Identify which cell holds the provided text, then report its [x, y] central coordinate. 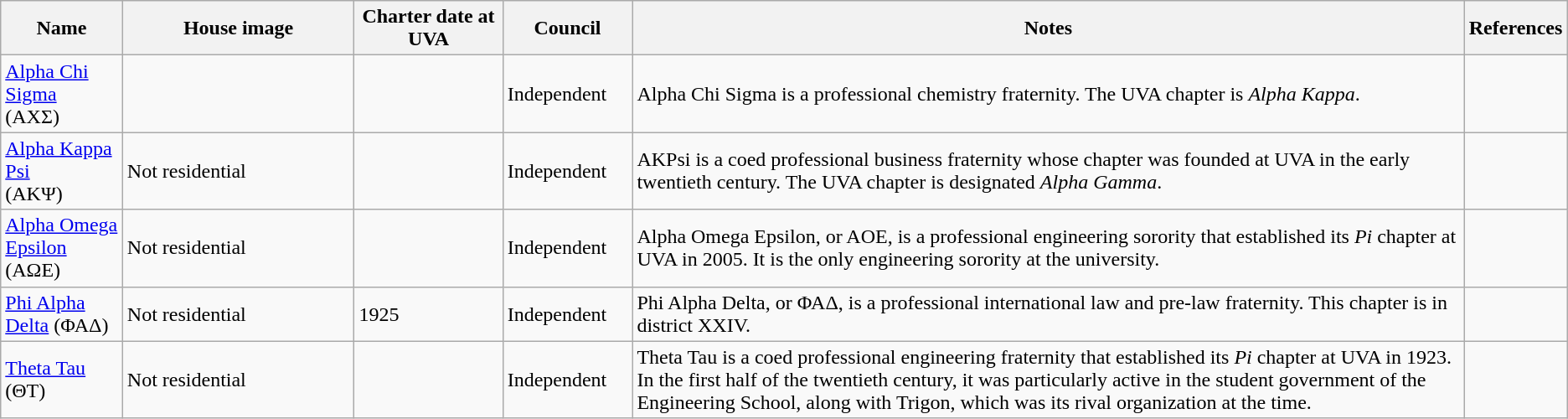
Alpha Kappa Psi(ΑΚΨ) [62, 171]
Theta Tau(ΘΤ) [62, 380]
Alpha Omega Epsilon(ΑΩΕ) [62, 248]
1925 [429, 313]
Name [62, 28]
Alpha Chi Sigma is a professional chemistry fraternity. The UVA chapter is Alpha Kappa. [1049, 94]
House image [238, 28]
References [1516, 28]
Phi Alpha Delta, or ΦΑΔ, is a professional international law and pre-law fraternity. This chapter is in district XXIV. [1049, 313]
Council [568, 28]
Charter date at UVA [429, 28]
Alpha Chi Sigma(ΑΧΣ) [62, 94]
Phi Alpha Delta (ΦΑΔ) [62, 313]
Notes [1049, 28]
